Capture the cell that displays the provided text and extract its (x, y) central coordinate. 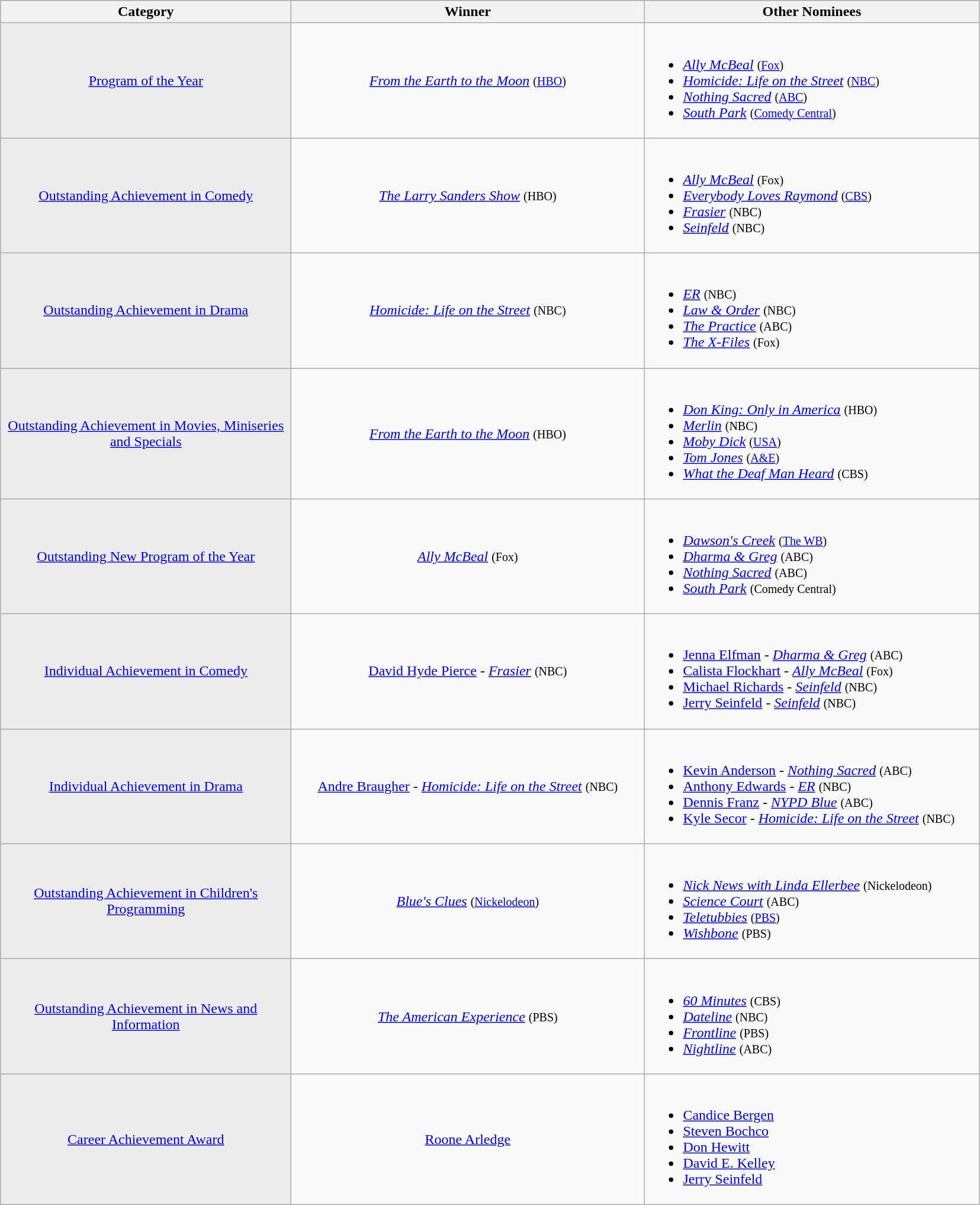
Individual Achievement in Drama (146, 786)
Outstanding New Program of the Year (146, 556)
Winner (468, 12)
Individual Achievement in Comedy (146, 671)
Andre Braugher - Homicide: Life on the Street (NBC) (468, 786)
The Larry Sanders Show (HBO) (468, 196)
Outstanding Achievement in Drama (146, 310)
Roone Arledge (468, 1139)
The American Experience (PBS) (468, 1016)
Outstanding Achievement in News and Information (146, 1016)
Ally McBeal (Fox) (468, 556)
60 Minutes (CBS)Dateline (NBC)Frontline (PBS)Nightline (ABC) (812, 1016)
Jenna Elfman - Dharma & Greg (ABC)Calista Flockhart - Ally McBeal (Fox)Michael Richards - Seinfeld (NBC)Jerry Seinfeld - Seinfeld (NBC) (812, 671)
Program of the Year (146, 81)
Candice BergenSteven BochcoDon HewittDavid E. KelleyJerry Seinfeld (812, 1139)
Homicide: Life on the Street (NBC) (468, 310)
David Hyde Pierce - Frasier (NBC) (468, 671)
Outstanding Achievement in Movies, Miniseries and Specials (146, 434)
Ally McBeal (Fox)Everybody Loves Raymond (CBS)Frasier (NBC)Seinfeld (NBC) (812, 196)
Ally McBeal (Fox)Homicide: Life on the Street (NBC)Nothing Sacred (ABC)South Park (Comedy Central) (812, 81)
Career Achievement Award (146, 1139)
Don King: Only in America (HBO)Merlin (NBC)Moby Dick (USA)Tom Jones (A&E)What the Deaf Man Heard (CBS) (812, 434)
ER (NBC)Law & Order (NBC)The Practice (ABC)The X-Files (Fox) (812, 310)
Other Nominees (812, 12)
Kevin Anderson - Nothing Sacred (ABC)Anthony Edwards - ER (NBC)Dennis Franz - NYPD Blue (ABC)Kyle Secor - Homicide: Life on the Street (NBC) (812, 786)
Category (146, 12)
Outstanding Achievement in Comedy (146, 196)
Dawson's Creek (The WB)Dharma & Greg (ABC)Nothing Sacred (ABC)South Park (Comedy Central) (812, 556)
Blue's Clues (Nickelodeon) (468, 901)
Nick News with Linda Ellerbee (Nickelodeon)Science Court (ABC)Teletubbies (PBS)Wishbone (PBS) (812, 901)
Outstanding Achievement in Children's Programming (146, 901)
